From the cell containing the given text, extract its center point as (x, y) coordinate. 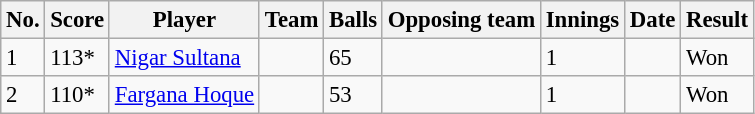
Date (653, 20)
53 (354, 95)
Score (78, 20)
Team (291, 20)
Player (184, 20)
Nigar Sultana (184, 58)
Innings (582, 20)
Result (718, 20)
2 (23, 95)
No. (23, 20)
65 (354, 58)
113* (78, 58)
Opposing team (461, 20)
Balls (354, 20)
110* (78, 95)
Fargana Hoque (184, 95)
